For the text-containing cell, return its midpoint in (x, y) coordinate format. 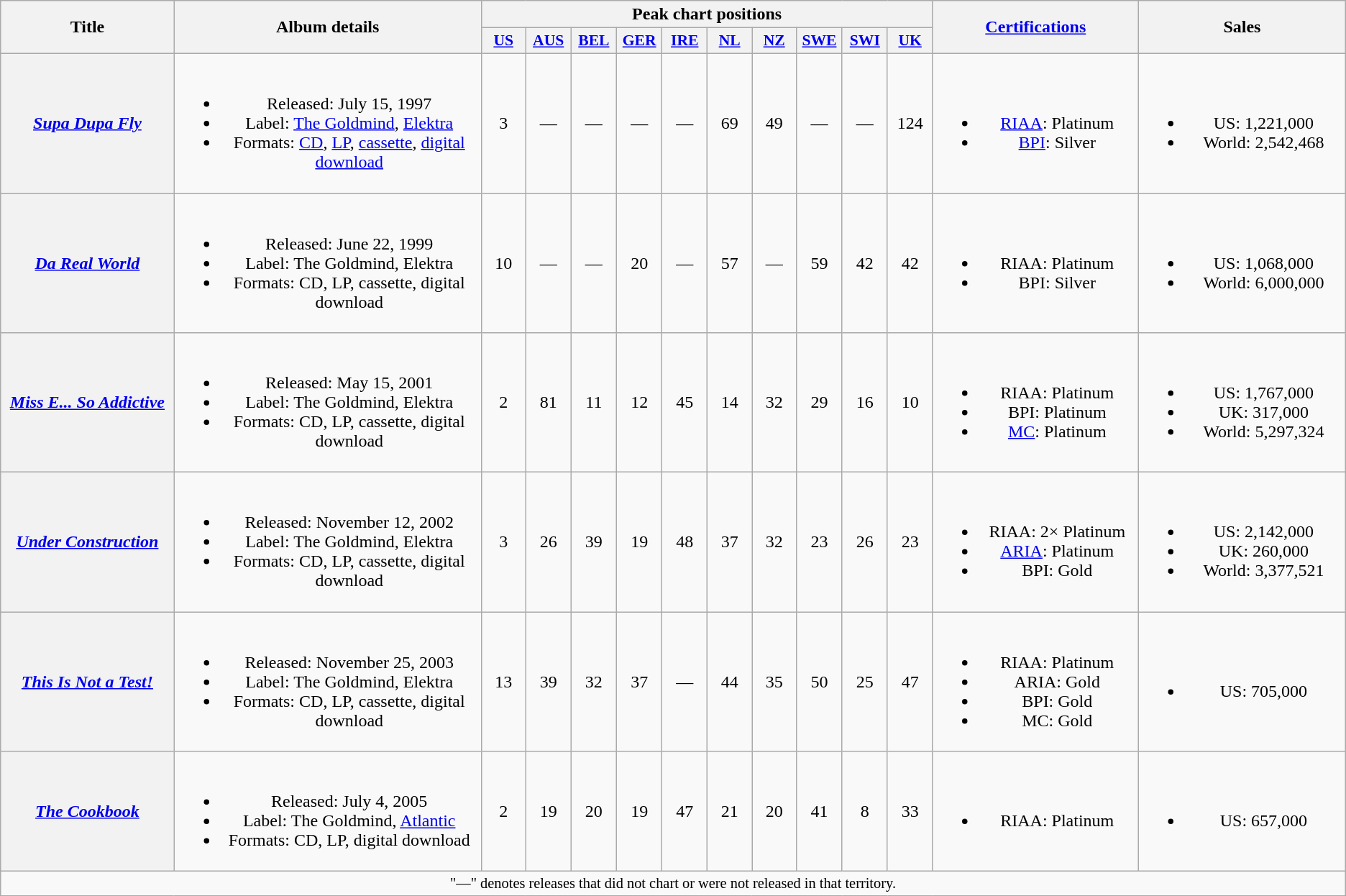
BEL (594, 41)
RIAA: PlatinumBPI: PlatinumMC: Platinum (1035, 403)
NL (730, 41)
44 (730, 682)
Title (88, 27)
Released: July 15, 1997Label: The Goldmind, ElektraFormats: CD, LP, cassette, digital download (328, 123)
48 (685, 542)
11 (594, 403)
8 (864, 811)
RIAA: PlatinumARIA: GoldBPI: GoldMC: Gold (1035, 682)
AUS (548, 41)
UK (910, 41)
13 (503, 682)
RIAA: Platinum (1035, 811)
81 (548, 403)
12 (638, 403)
16 (864, 403)
21 (730, 811)
RIAA: 2× PlatinumARIA: PlatinumBPI: Gold (1035, 542)
Da Real World (88, 262)
Under Construction (88, 542)
US: 1,068,000World: 6,000,000 (1242, 262)
57 (730, 262)
US: 657,000 (1242, 811)
SWI (864, 41)
GER (638, 41)
US: 2,142,000UK: 260,000World: 3,377,521 (1242, 542)
45 (685, 403)
Released: November 12, 2002Label: The Goldmind, ElektraFormats: CD, LP, cassette, digital download (328, 542)
Album details (328, 27)
The Cookbook (88, 811)
14 (730, 403)
Certifications (1035, 27)
This Is Not a Test! (88, 682)
Released: November 25, 2003Label: The Goldmind, ElektraFormats: CD, LP, cassette, digital download (328, 682)
US: 1,221,000World: 2,542,468 (1242, 123)
69 (730, 123)
Released: June 22, 1999Label: The Goldmind, ElektraFormats: CD, LP, cassette, digital download (328, 262)
59 (820, 262)
25 (864, 682)
US (503, 41)
49 (774, 123)
33 (910, 811)
US: 705,000 (1242, 682)
IRE (685, 41)
NZ (774, 41)
SWE (820, 41)
Peak chart positions (707, 14)
Released: May 15, 2001Label: The Goldmind, ElektraFormats: CD, LP, cassette, digital download (328, 403)
29 (820, 403)
Miss E... So Addictive (88, 403)
35 (774, 682)
Released: July 4, 2005Label: The Goldmind, AtlanticFormats: CD, LP, digital download (328, 811)
Sales (1242, 27)
Supa Dupa Fly (88, 123)
41 (820, 811)
US: 1,767,000UK: 317,000World: 5,297,324 (1242, 403)
50 (820, 682)
124 (910, 123)
"—" denotes releases that did not chart or were not released in that territory. (673, 884)
